Pinpoint the cell where the given text exists, returning its [x, y] midpoint coordinate. 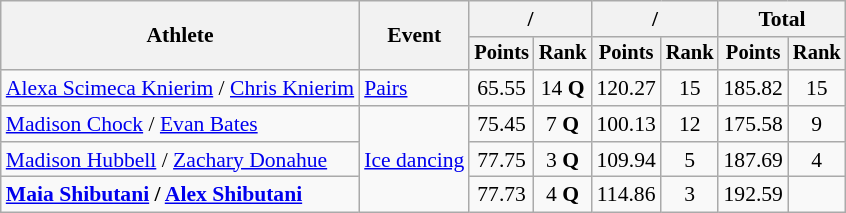
Maia Shibutani / Alex Shibutani [180, 195]
187.69 [752, 160]
4 [817, 160]
100.13 [626, 124]
114.86 [626, 195]
75.45 [501, 124]
175.58 [752, 124]
3 [690, 195]
Alexa Scimeca Knierim / Chris Knierim [180, 88]
77.73 [501, 195]
7 Q [563, 124]
Ice dancing [414, 160]
77.75 [501, 160]
12 [690, 124]
Athlete [180, 36]
9 [817, 124]
109.94 [626, 160]
4 Q [563, 195]
Total [782, 19]
120.27 [626, 88]
65.55 [501, 88]
Madison Hubbell / Zachary Donahue [180, 160]
Madison Chock / Evan Bates [180, 124]
192.59 [752, 195]
14 Q [563, 88]
3 Q [563, 160]
Event [414, 36]
Pairs [414, 88]
185.82 [752, 88]
5 [690, 160]
